Return [X, Y] of the center of cell containing provided text 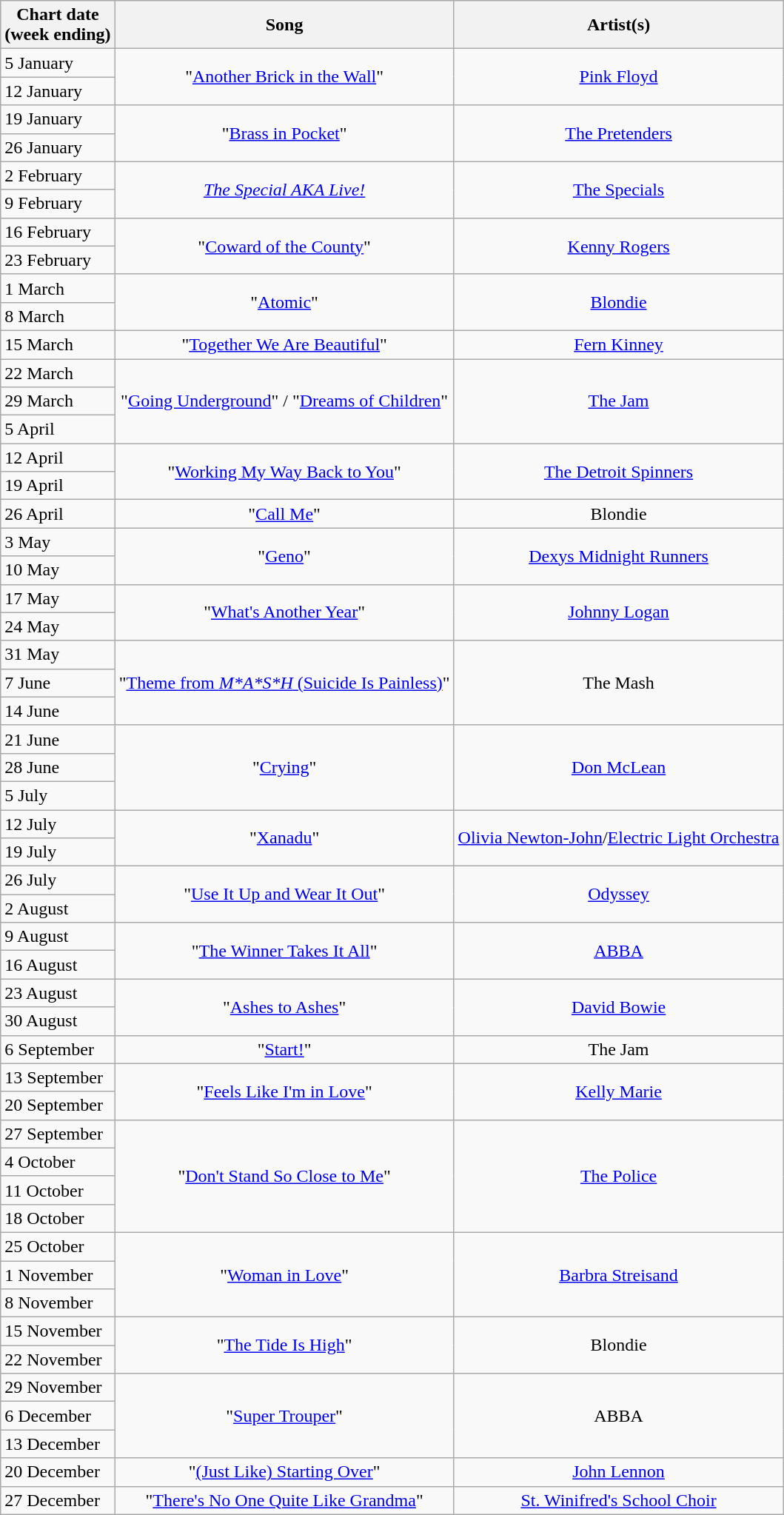
The Mash [619, 683]
Artist(s) [619, 25]
7 June [58, 683]
"The Tide Is High" [284, 1345]
Dexys Midnight Runners [619, 556]
8 March [58, 316]
3 May [58, 542]
27 September [58, 1134]
"There's No One Quite Like Grandma" [284, 1500]
29 March [58, 401]
12 July [58, 824]
8 November [58, 1303]
The Specials [619, 190]
21 June [58, 739]
10 May [58, 570]
The Detroit Spinners [619, 472]
6 September [58, 1049]
2 August [58, 909]
19 January [58, 119]
11 October [58, 1190]
25 October [58, 1246]
"What's Another Year" [284, 612]
9 August [58, 937]
Johnny Logan [619, 612]
"Another Brick in the Wall" [284, 77]
16 February [58, 232]
Fern Kinney [619, 344]
26 July [58, 880]
Don McLean [619, 767]
12 April [58, 458]
4 October [58, 1162]
23 August [58, 993]
"Atomic" [284, 302]
27 December [58, 1500]
19 April [58, 486]
Odyssey [619, 894]
"The Winner Takes It All" [284, 951]
20 December [58, 1472]
23 February [58, 260]
Chart date(week ending) [58, 25]
"Together We Are Beautiful" [284, 344]
St. Winifred's School Choir [619, 1500]
26 April [58, 514]
Kelly Marie [619, 1091]
13 September [58, 1077]
John Lennon [619, 1472]
6 December [58, 1416]
15 November [58, 1331]
2 February [58, 175]
19 July [58, 852]
18 October [58, 1218]
Pink Floyd [619, 77]
The Special AKA Live! [284, 190]
"Super Trouper" [284, 1416]
22 March [58, 372]
16 August [58, 965]
30 August [58, 1021]
5 July [58, 795]
15 March [58, 344]
13 December [58, 1444]
The Pretenders [619, 133]
20 September [58, 1106]
"Woman in Love" [284, 1274]
5 January [58, 63]
9 February [58, 204]
"Geno" [284, 556]
Olivia Newton-John/Electric Light Orchestra [619, 838]
"Call Me" [284, 514]
14 June [58, 711]
28 June [58, 767]
1 March [58, 288]
"Don't Stand So Close to Me" [284, 1176]
"Coward of the County" [284, 246]
"Use It Up and Wear It Out" [284, 894]
"Brass in Pocket" [284, 133]
"Start!" [284, 1049]
"Crying" [284, 767]
"(Just Like) Starting Over" [284, 1472]
The Police [619, 1176]
22 November [58, 1360]
"Feels Like I'm in Love" [284, 1091]
24 May [58, 626]
26 January [58, 147]
17 May [58, 598]
Barbra Streisand [619, 1274]
"Theme from M*A*S*H (Suicide Is Painless)" [284, 683]
"Working My Way Back to You" [284, 472]
1 November [58, 1274]
12 January [58, 91]
David Bowie [619, 1007]
5 April [58, 429]
Kenny Rogers [619, 246]
29 November [58, 1388]
"Ashes to Ashes" [284, 1007]
"Going Underground" / "Dreams of Children" [284, 401]
"Xanadu" [284, 838]
Song [284, 25]
31 May [58, 655]
